Output the [X, Y] coordinate of the center of the cell containing the given text.  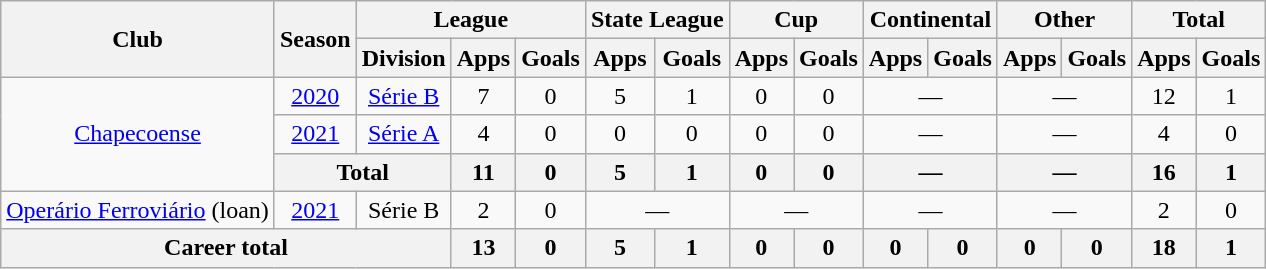
Career total [226, 248]
Chapecoense [138, 134]
Continental [930, 20]
League [470, 20]
16 [1164, 172]
2020 [315, 96]
Operário Ferroviário (loan) [138, 210]
7 [483, 96]
Série A [404, 134]
Season [315, 39]
Other [1064, 20]
Division [404, 58]
State League [657, 20]
13 [483, 248]
Cup [796, 20]
12 [1164, 96]
18 [1164, 248]
11 [483, 172]
Club [138, 39]
